Capture the cell that displays the provided text and extract its (X, Y) central coordinate. 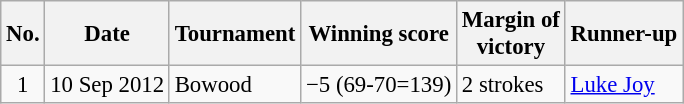
Date (107, 34)
No. (23, 34)
Luke Joy (624, 85)
10 Sep 2012 (107, 85)
Tournament (234, 34)
Bowood (234, 85)
1 (23, 85)
Margin ofvictory (512, 34)
2 strokes (512, 85)
Runner-up (624, 34)
−5 (69-70=139) (379, 85)
Winning score (379, 34)
